Locate the cell with the specified text and output its (x, y) center coordinate. 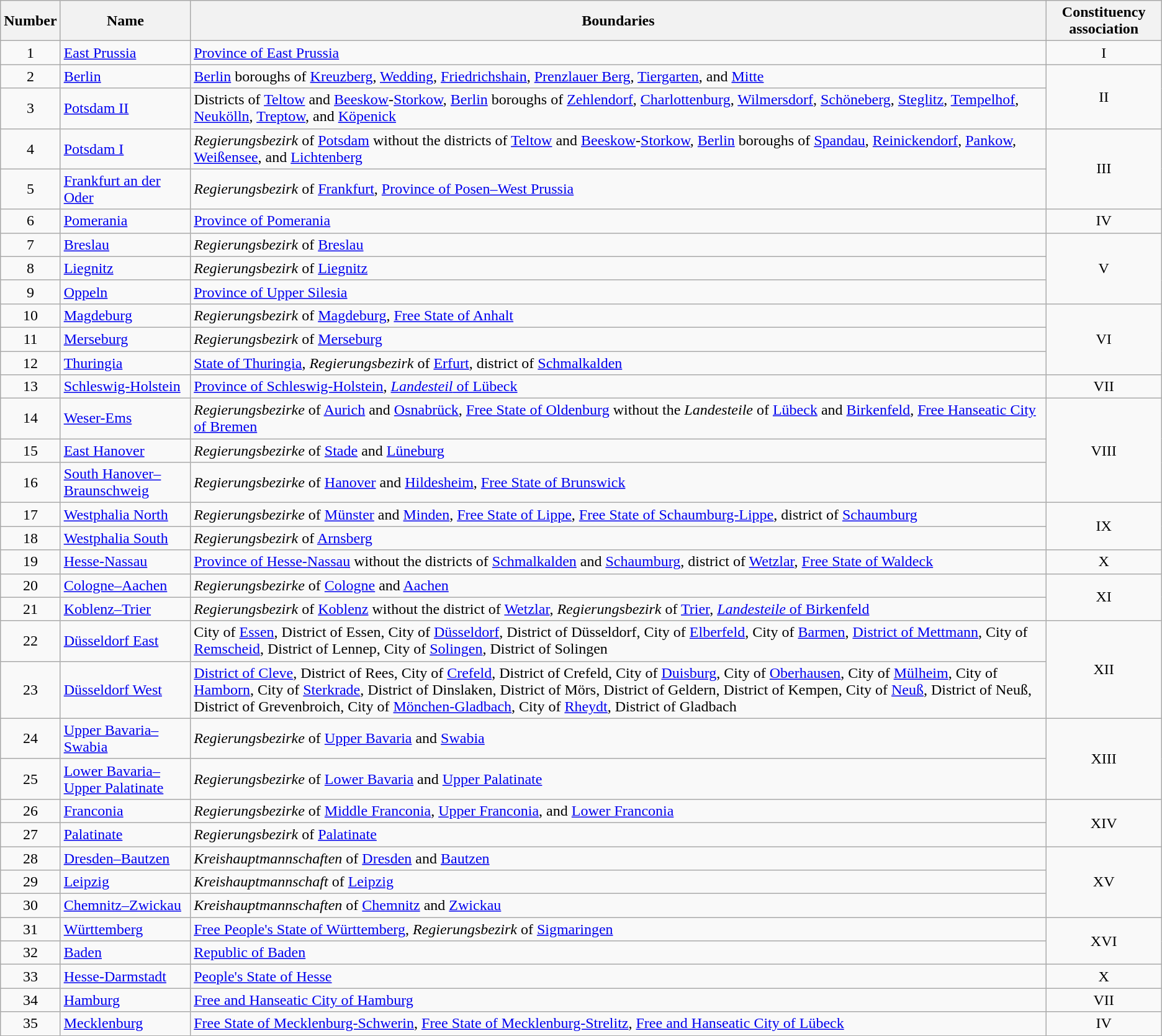
10 (30, 315)
Regierungsbezirke of Münster and Minden, Free State of Lippe, Free State of Schaumburg-Lippe, district of Schaumburg (618, 515)
27 (30, 834)
Free and Hanseatic City of Hamburg (618, 1000)
Westphalia North (125, 515)
32 (30, 953)
Upper Bavaria–Swabia (125, 739)
Regierungsbezirk of Palatinate (618, 834)
XI (1104, 597)
Province of Upper Silesia (618, 292)
Regierungsbezirke of Lower Bavaria and Upper Palatinate (618, 778)
Baden (125, 953)
3 (30, 108)
Number (30, 21)
23 (30, 690)
24 (30, 739)
Westphalia South (125, 538)
Regierungsbezirke of Hanover and Hildesheim, Free State of Brunswick (618, 483)
Regierungsbezirke of Middle Franconia, Upper Franconia, and Lower Franconia (618, 811)
5 (30, 189)
22 (30, 641)
VIII (1104, 451)
Mecklenburg (125, 1024)
Name (125, 21)
Regierungsbezirk of Breslau (618, 245)
Hamburg (125, 1000)
Regierungsbezirk of Magdeburg, Free State of Anhalt (618, 315)
Province of Schleswig-Holstein, Landesteil of Lübeck (618, 387)
Merseburg (125, 339)
VI (1104, 339)
31 (30, 929)
Potsdam I (125, 149)
Regierungsbezirk of Frankfurt, Province of Posen–West Prussia (618, 189)
Kreishauptmannschaften of Chemnitz and Zwickau (618, 906)
Magdeburg (125, 315)
Hesse-Darmstadt (125, 976)
12 (30, 363)
Regierungsbezirke of Upper Bavaria and Swabia (618, 739)
Republic of Baden (618, 953)
19 (30, 562)
1 (30, 53)
16 (30, 483)
Province of East Prussia (618, 53)
Chemnitz–Zwickau (125, 906)
8 (30, 268)
Weser-Ems (125, 418)
Palatinate (125, 834)
XVI (1104, 941)
Koblenz–Trier (125, 609)
26 (30, 811)
Regierungsbezirke of Aurich and Osnabrück, Free State of Oldenburg without the Landesteile of Lübeck and Birkenfeld, Free Hanseatic City of Bremen (618, 418)
4 (30, 149)
34 (30, 1000)
Hesse-Nassau (125, 562)
Free People's State of Württemberg, Regierungsbezirk of Sigmaringen (618, 929)
Franconia (125, 811)
Pomerania (125, 221)
Kreishauptmannschaften of Dresden and Bautzen (618, 858)
South Hanover–Braunschweig (125, 483)
People's State of Hesse (618, 976)
Regierungsbezirke of Stade and Lüneburg (618, 451)
Province of Hesse-Nassau without the districts of Schmalkalden and Schaumburg, district of Wetzlar, Free State of Waldeck (618, 562)
Constituency association (1104, 21)
III (1104, 169)
30 (30, 906)
35 (30, 1024)
14 (30, 418)
State of Thuringia, Regierungsbezirk of Erfurt, district of Schmalkalden (618, 363)
Regierungsbezirk of Arnsberg (618, 538)
Liegnitz (125, 268)
Potsdam II (125, 108)
Lower Bavaria–Upper Palatinate (125, 778)
6 (30, 221)
21 (30, 609)
Free State of Mecklenburg-Schwerin, Free State of Mecklenburg-Strelitz, Free and Hanseatic City of Lübeck (618, 1024)
XIV (1104, 822)
East Prussia (125, 53)
29 (30, 882)
XII (1104, 669)
Breslau (125, 245)
Cologne–Aachen (125, 585)
Thuringia (125, 363)
13 (30, 387)
IX (1104, 526)
9 (30, 292)
Düsseldorf East (125, 641)
Leipzig (125, 882)
East Hanover (125, 451)
7 (30, 245)
Boundaries (618, 21)
28 (30, 858)
Province of Pomerania (618, 221)
2 (30, 76)
Kreishauptmannschaft of Leipzig (618, 882)
Berlin boroughs of Kreuzberg, Wedding, Friedrichshain, Prenzlauer Berg, Tiergarten, and Mitte (618, 76)
Frankfurt an der Oder (125, 189)
Dresden–Bautzen (125, 858)
20 (30, 585)
XV (1104, 882)
Düsseldorf West (125, 690)
Oppeln (125, 292)
I (1104, 53)
11 (30, 339)
25 (30, 778)
33 (30, 976)
Regierungsbezirk of Koblenz without the district of Wetzlar, Regierungsbezirk of Trier, Landesteile of Birkenfeld (618, 609)
15 (30, 451)
Regierungsbezirk of Merseburg (618, 339)
V (1104, 268)
18 (30, 538)
XIII (1104, 759)
Schleswig-Holstein (125, 387)
17 (30, 515)
Württemberg (125, 929)
II (1104, 97)
Regierungsbezirke of Cologne and Aachen (618, 585)
Regierungsbezirk of Liegnitz (618, 268)
Berlin (125, 76)
